Extract the (X, Y) coordinate from the center of the cell holding the provided text.  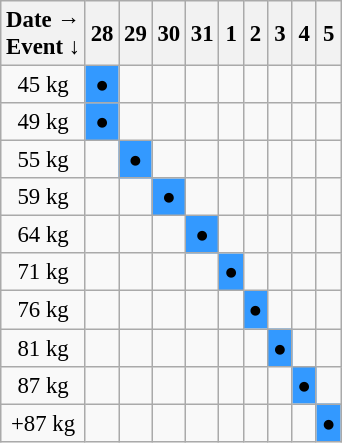
1 (231, 34)
3 (280, 34)
5 (328, 34)
30 (168, 34)
76 kg (44, 310)
45 kg (44, 85)
64 kg (44, 235)
Date →Event ↓ (44, 34)
4 (304, 34)
59 kg (44, 197)
2 (255, 34)
71 kg (44, 273)
49 kg (44, 122)
55 kg (44, 160)
81 kg (44, 348)
+87 kg (44, 423)
31 (202, 34)
29 (136, 34)
87 kg (44, 385)
28 (102, 34)
